For the text-containing cell, return its midpoint in (X, Y) coordinate format. 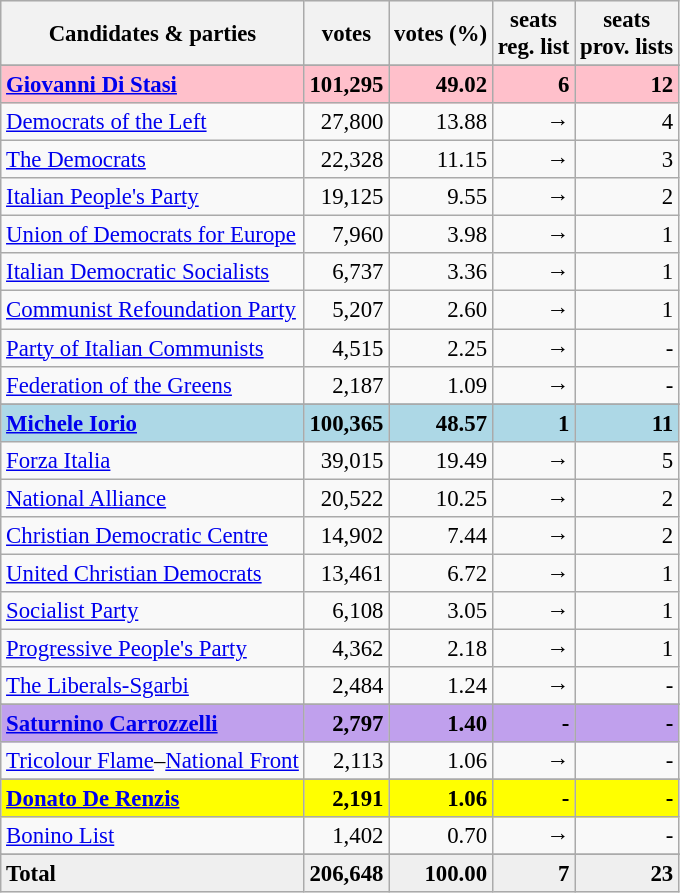
Union of Democrats for Europe (152, 235)
Saturnino Carrozzelli (152, 724)
11.15 (441, 160)
2,484 (346, 686)
Tricolour Flame–National Front (152, 761)
0.70 (441, 836)
2.18 (441, 648)
Italian People's Party (152, 197)
Democrats of the Left (152, 122)
Candidates & parties (152, 34)
27,800 (346, 122)
12 (627, 85)
2.25 (441, 348)
Michele Iorio (152, 423)
19,125 (346, 197)
Federation of the Greens (152, 385)
Bonino List (152, 836)
United Christian Democrats (152, 573)
2.60 (441, 310)
4,515 (346, 348)
7,960 (346, 235)
Donato De Renzis (152, 799)
4 (627, 122)
Total (152, 874)
2,113 (346, 761)
Communist Refoundation Party (152, 310)
22,328 (346, 160)
Christian Democratic Centre (152, 536)
Forza Italia (152, 460)
Italian Democratic Socialists (152, 273)
1.40 (441, 724)
2,187 (346, 385)
Giovanni Di Stasi (152, 85)
National Alliance (152, 498)
11 (627, 423)
6.72 (441, 573)
1.09 (441, 385)
23 (627, 874)
2,191 (346, 799)
3.36 (441, 273)
100,365 (346, 423)
5 (627, 460)
48.57 (441, 423)
1.24 (441, 686)
13,461 (346, 573)
13.88 (441, 122)
39,015 (346, 460)
Progressive People's Party (152, 648)
votes (346, 34)
seatsreg. list (533, 34)
10.25 (441, 498)
100.00 (441, 874)
6,108 (346, 611)
votes (%) (441, 34)
19.49 (441, 460)
Socialist Party (152, 611)
9.55 (441, 197)
3.98 (441, 235)
20,522 (346, 498)
101,295 (346, 85)
7.44 (441, 536)
4,362 (346, 648)
1,402 (346, 836)
seatsprov. lists (627, 34)
14,902 (346, 536)
Party of Italian Communists (152, 348)
206,648 (346, 874)
2,797 (346, 724)
The Democrats (152, 160)
49.02 (441, 85)
5,207 (346, 310)
The Liberals-Sgarbi (152, 686)
3 (627, 160)
6 (533, 85)
7 (533, 874)
6,737 (346, 273)
3.05 (441, 611)
